For the text-containing cell, return its midpoint in (x, y) coordinate format. 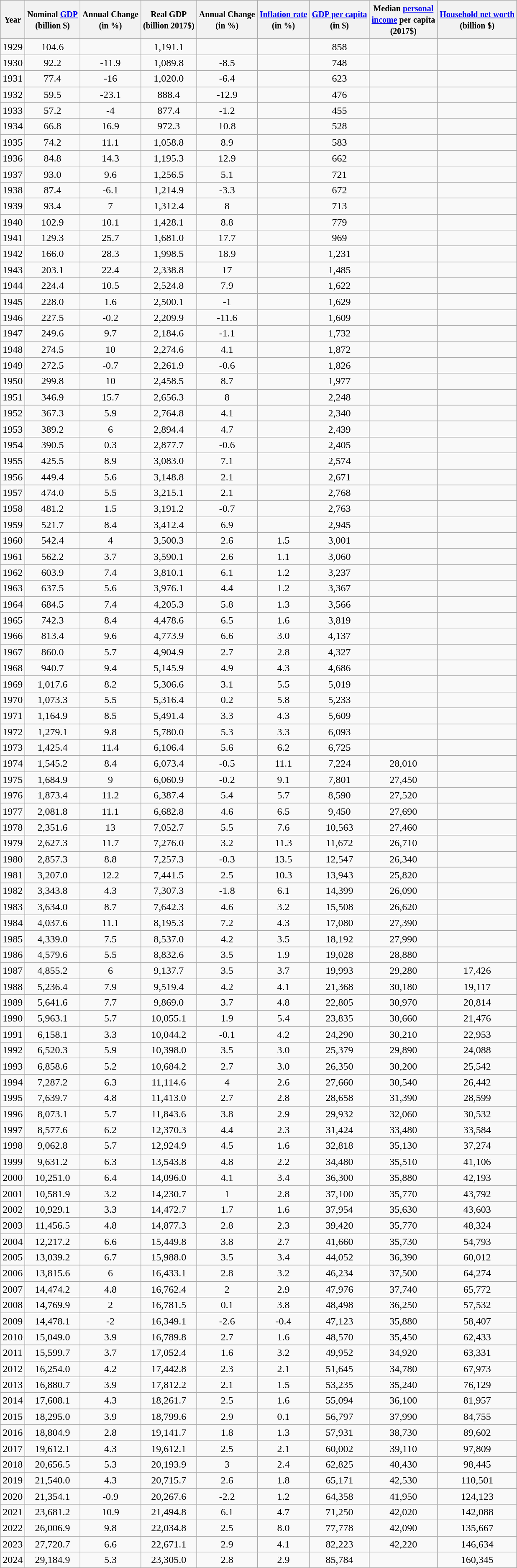
24,290 (340, 1034)
8,832.6 (169, 955)
-0.9 (110, 1496)
26,620 (403, 907)
14,478.1 (53, 1321)
2004 (13, 1242)
23,305.0 (169, 1560)
28,880 (403, 955)
1931 (13, 79)
4.5 (227, 1146)
8.5 (110, 716)
1932 (13, 95)
1,998.5 (169, 254)
-12.9 (227, 95)
5,609 (340, 716)
1945 (13, 302)
11,843.6 (169, 1114)
2009 (13, 1321)
85,784 (340, 1560)
-2 (110, 1321)
65,772 (477, 1289)
1,058.8 (169, 142)
48,498 (340, 1305)
-0.5 (227, 764)
7.6 (284, 827)
12,547 (340, 859)
9.4 (110, 668)
1,622 (340, 286)
8,577.6 (53, 1130)
7.7 (110, 1003)
9,519.4 (169, 986)
0.2 (227, 700)
16,762.4 (169, 1289)
1998 (13, 1146)
1995 (13, 1098)
12,370.3 (169, 1130)
29,184.9 (53, 1560)
18,192 (340, 939)
6,158.1 (53, 1034)
97,809 (477, 1448)
51,645 (340, 1369)
1930 (13, 63)
2008 (13, 1305)
84.8 (53, 158)
1971 (13, 716)
17,052.4 (169, 1353)
1991 (13, 1034)
5,306.6 (169, 684)
15.7 (110, 397)
7,276.0 (169, 843)
24,088 (477, 1050)
3,191.2 (169, 509)
30,200 (403, 1066)
3 (227, 1464)
30,660 (403, 1019)
11,413.0 (169, 1098)
4,327 (340, 652)
1,872 (340, 349)
11.4 (110, 748)
6,060.9 (169, 780)
2,894.4 (169, 429)
2007 (13, 1289)
146,634 (477, 1544)
6,682.8 (169, 811)
27,660 (340, 1082)
1,164.9 (53, 716)
17.7 (227, 238)
1,684.9 (53, 780)
1967 (13, 652)
64,358 (340, 1496)
1948 (13, 349)
17,442.8 (169, 1369)
1968 (13, 668)
1955 (13, 461)
2,405 (340, 445)
-6.4 (227, 79)
142,088 (477, 1512)
2,458.5 (169, 381)
274.5 (53, 349)
813.4 (53, 636)
1972 (13, 732)
2020 (13, 1496)
1985 (13, 939)
-1.1 (227, 334)
60,002 (340, 1448)
2010 (13, 1337)
2,081.8 (53, 811)
18,804.9 (53, 1432)
62,825 (340, 1464)
Median personalincome per capita(2017$) (403, 20)
10,929.1 (53, 1209)
1989 (13, 1003)
11,114.6 (169, 1082)
3,237 (340, 572)
9,062.8 (53, 1146)
2014 (13, 1401)
47,976 (340, 1289)
2017 (13, 1448)
7,441.5 (169, 875)
10,684.2 (169, 1066)
3,207.0 (53, 875)
1946 (13, 318)
14,230.7 (169, 1193)
3,500.3 (169, 541)
20,656.5 (53, 1464)
26,350 (340, 1066)
1992 (13, 1050)
1950 (13, 381)
3,148.8 (169, 477)
1949 (13, 365)
2,768 (340, 493)
1981 (13, 875)
25,379 (340, 1050)
26,090 (403, 891)
36,390 (403, 1257)
2.2 (284, 1162)
13.5 (284, 859)
43,792 (477, 1193)
272.5 (53, 365)
5,316.4 (169, 700)
19,028 (340, 955)
6.7 (110, 1257)
20,267.6 (169, 1496)
3,590.1 (169, 557)
1970 (13, 700)
81,957 (477, 1401)
2,261.9 (169, 365)
10.8 (227, 126)
46,234 (340, 1273)
28.3 (110, 254)
-4 (110, 110)
11.7 (110, 843)
110,501 (477, 1480)
1,485 (340, 270)
64,274 (477, 1273)
1999 (13, 1162)
27,450 (403, 780)
7.2 (227, 923)
17 (227, 270)
2,184.6 (169, 334)
35,240 (403, 1385)
2,248 (340, 397)
3,634.0 (53, 907)
77,778 (340, 1528)
41,660 (340, 1242)
0.3 (110, 445)
1,873.4 (53, 796)
1980 (13, 859)
299.8 (53, 381)
160,345 (477, 1560)
1984 (13, 923)
-1 (227, 302)
32,060 (403, 1114)
11,456.5 (53, 1225)
1976 (13, 796)
1969 (13, 684)
1978 (13, 827)
27,690 (403, 811)
84,755 (477, 1417)
-16 (110, 79)
1947 (13, 334)
1957 (13, 493)
12.2 (110, 875)
748 (340, 63)
31,424 (340, 1130)
4,205.3 (169, 604)
27,520 (403, 796)
25,820 (403, 875)
48,570 (340, 1337)
1963 (13, 588)
76,129 (477, 1385)
16,880.7 (53, 1385)
6,858.6 (53, 1066)
1990 (13, 1019)
1,732 (340, 334)
37,954 (340, 1209)
346.9 (53, 397)
59.5 (53, 95)
42,020 (403, 1512)
10.5 (110, 286)
29,890 (403, 1050)
1983 (13, 907)
1966 (13, 636)
1979 (13, 843)
87.4 (53, 190)
56,797 (340, 1417)
4,478.6 (169, 620)
15,449.8 (169, 1242)
4,037.6 (53, 923)
3,566 (340, 604)
12.9 (227, 158)
20,193.9 (169, 1464)
4.9 (227, 668)
28,658 (340, 1098)
3,367 (340, 588)
22,953 (477, 1034)
1951 (13, 397)
39,110 (403, 1448)
21,368 (340, 986)
57,532 (477, 1305)
1,312.4 (169, 206)
-2.6 (227, 1321)
53,235 (340, 1385)
20,715.7 (169, 1480)
1940 (13, 222)
562.2 (53, 557)
2,500.1 (169, 302)
22,034.8 (169, 1528)
1,195.3 (169, 158)
13,943 (340, 875)
3,083.0 (169, 461)
858 (340, 47)
1,231 (340, 254)
14,472.7 (169, 1209)
11.2 (110, 796)
-3.3 (227, 190)
20,814 (477, 1003)
5,491.4 (169, 716)
34,780 (403, 1369)
102.9 (53, 222)
1973 (13, 748)
41,950 (403, 1496)
9,631.2 (53, 1162)
Inflation rate(in %) (284, 20)
17,426 (477, 970)
-0.4 (284, 1321)
19,141.7 (169, 1432)
2018 (13, 1464)
2021 (13, 1512)
779 (340, 222)
10,251.0 (53, 1178)
2,763 (340, 509)
2024 (13, 1560)
390.5 (53, 445)
10,398.0 (169, 1050)
1,279.1 (53, 732)
38,730 (403, 1432)
2012 (13, 1369)
476 (340, 95)
1.1 (284, 557)
3,819 (340, 620)
135,667 (477, 1528)
2,340 (340, 413)
34,480 (340, 1162)
1,089.8 (169, 63)
33,584 (477, 1130)
742.3 (53, 620)
14,096.0 (169, 1178)
1935 (13, 142)
5,233 (340, 700)
67,973 (477, 1369)
1962 (13, 572)
82,223 (340, 1544)
14,877.3 (169, 1225)
6,520.3 (53, 1050)
2,656.3 (169, 397)
26,442 (477, 1082)
1965 (13, 620)
35,450 (403, 1337)
18,799.6 (169, 1417)
37,740 (403, 1289)
Year (13, 20)
55,094 (340, 1401)
5,780.0 (169, 732)
2,857.3 (53, 859)
367.3 (53, 413)
1,629 (340, 302)
-0.1 (227, 1034)
16,781.5 (169, 1305)
13,543.8 (169, 1162)
27,720.7 (53, 1544)
3,412.4 (169, 525)
63,331 (477, 1353)
860.0 (53, 652)
4,855.2 (53, 970)
481.2 (53, 509)
1,191.1 (169, 47)
3,810.1 (169, 572)
19,117 (477, 986)
2,877.7 (169, 445)
1959 (13, 525)
249.6 (53, 334)
30,970 (403, 1003)
7,801 (340, 780)
583 (340, 142)
5,019 (340, 684)
16,433.1 (169, 1273)
29,932 (340, 1114)
8,073.1 (53, 1114)
4,137 (340, 636)
9.7 (110, 334)
2,764.8 (169, 413)
721 (340, 174)
22,671.1 (169, 1544)
1942 (13, 254)
2,574 (340, 461)
227.5 (53, 318)
2019 (13, 1480)
713 (340, 206)
31,390 (403, 1098)
2,524.8 (169, 286)
7,642.3 (169, 907)
6,106.4 (169, 748)
603.9 (53, 572)
1929 (13, 47)
25.7 (110, 238)
17,608.1 (53, 1401)
4,339.0 (53, 939)
228.0 (53, 302)
2011 (13, 1353)
37,990 (403, 1417)
23,835 (340, 1019)
42,220 (403, 1544)
58,407 (477, 1321)
14,769.9 (53, 1305)
11,672 (340, 843)
684.5 (53, 604)
3,215.1 (169, 493)
1,545.2 (53, 764)
2,627.3 (53, 843)
1953 (13, 429)
1993 (13, 1066)
1,681.0 (169, 238)
42,193 (477, 1178)
28,599 (477, 1098)
43,603 (477, 1209)
10,563 (340, 827)
888.4 (169, 95)
6,725 (340, 748)
623 (340, 79)
19,993 (340, 970)
129.3 (53, 238)
35,510 (403, 1162)
18,261.7 (169, 1401)
10,055.1 (169, 1019)
16.9 (110, 126)
1,425.4 (53, 748)
-1.8 (227, 891)
224.4 (53, 286)
3.1 (227, 684)
9 (110, 780)
77.4 (53, 79)
5,963.1 (53, 1019)
25,542 (477, 1066)
1958 (13, 509)
9.1 (284, 780)
57,931 (340, 1432)
3,001 (340, 541)
1939 (13, 206)
1,977 (340, 381)
16,254.0 (53, 1369)
2000 (13, 1178)
7,307.3 (169, 891)
166.0 (53, 254)
Real GDP(billion 2017$) (169, 20)
3,976.1 (169, 588)
26,710 (403, 843)
32,818 (340, 1146)
28,010 (403, 764)
10.9 (110, 1512)
6.4 (110, 1178)
26,340 (403, 859)
1975 (13, 780)
93.4 (53, 206)
2013 (13, 1385)
1996 (13, 1114)
2.4 (284, 1464)
474.0 (53, 493)
47,123 (340, 1321)
8,537.0 (169, 939)
1956 (13, 477)
542.4 (53, 541)
972.3 (169, 126)
Nominal GDP(billion $) (53, 20)
36,100 (403, 1401)
1997 (13, 1130)
2005 (13, 1257)
15,988.0 (169, 1257)
1952 (13, 413)
2,439 (340, 429)
71,250 (340, 1512)
1986 (13, 955)
2002 (13, 1209)
66.8 (53, 126)
13,039.2 (53, 1257)
2001 (13, 1193)
1,020.0 (169, 79)
5.2 (110, 1066)
-23.1 (110, 95)
18,295.0 (53, 1417)
104.6 (53, 47)
17,812.2 (169, 1385)
54,793 (477, 1242)
877.4 (169, 110)
44,052 (340, 1257)
GDP per capita(in $) (340, 20)
65,171 (340, 1480)
389.2 (53, 429)
74.2 (53, 142)
2,209.9 (169, 318)
34,920 (403, 1353)
6,073.4 (169, 764)
92.2 (53, 63)
27,390 (403, 923)
57.2 (53, 110)
23,681.2 (53, 1512)
17,080 (340, 923)
1,073.3 (53, 700)
35,130 (403, 1146)
15,508 (340, 907)
21,540.0 (53, 1480)
39,420 (340, 1225)
48,324 (477, 1225)
203.1 (53, 270)
14,474.2 (53, 1289)
36,250 (403, 1305)
37,274 (477, 1146)
6.9 (227, 525)
15,599.7 (53, 1353)
9,137.7 (169, 970)
60,012 (477, 1257)
12,924.9 (169, 1146)
30,532 (477, 1114)
637.5 (53, 588)
1933 (13, 110)
2022 (13, 1528)
27,990 (403, 939)
1954 (13, 445)
37,500 (403, 1273)
13 (110, 827)
1960 (13, 541)
455 (340, 110)
27,460 (403, 827)
7,287.2 (53, 1082)
1988 (13, 986)
2003 (13, 1225)
528 (340, 126)
35,730 (403, 1242)
7.5 (110, 939)
1943 (13, 270)
11.3 (284, 843)
1941 (13, 238)
672 (340, 190)
2,671 (340, 477)
1,609 (340, 318)
-0.3 (227, 859)
2,338.8 (169, 270)
662 (340, 158)
9,450 (340, 811)
7,052.7 (169, 827)
8,590 (340, 796)
42,530 (403, 1480)
-8.5 (227, 63)
-2.2 (227, 1496)
1,428.1 (169, 222)
1,826 (340, 365)
36,300 (340, 1178)
37,100 (340, 1193)
1936 (13, 158)
10,044.2 (169, 1034)
5,145.9 (169, 668)
22.4 (110, 270)
7,224 (340, 764)
98,445 (477, 1464)
1 (227, 1193)
33,480 (403, 1130)
49,952 (340, 1353)
6,093 (340, 732)
30,180 (403, 986)
1994 (13, 1082)
8.2 (110, 684)
2006 (13, 1273)
4,579.6 (53, 955)
89,602 (477, 1432)
Household net worth(billion $) (477, 20)
3,060 (340, 557)
41,106 (477, 1162)
10.1 (110, 222)
18.9 (227, 254)
940.7 (53, 668)
7 (110, 206)
7,639.7 (53, 1098)
1964 (13, 604)
15,049.0 (53, 1337)
16,789.8 (169, 1337)
1.7 (227, 1209)
62,433 (477, 1337)
13,815.6 (53, 1273)
1982 (13, 891)
7,257.3 (169, 859)
-1.2 (227, 110)
14,399 (340, 891)
1987 (13, 970)
-11.6 (227, 318)
7.1 (227, 461)
4,904.9 (169, 652)
1934 (13, 126)
2,945 (340, 525)
35,630 (403, 1209)
16,349.1 (169, 1321)
4,686 (340, 668)
30,540 (403, 1082)
4,773.9 (169, 636)
1,256.5 (169, 174)
42,090 (403, 1528)
2015 (13, 1417)
521.7 (53, 525)
22,805 (340, 1003)
21,494.8 (169, 1512)
30,210 (403, 1034)
425.5 (53, 461)
969 (340, 238)
1937 (13, 174)
449.4 (53, 477)
5,641.6 (53, 1003)
26,006.9 (53, 1528)
21,354.1 (53, 1496)
5,236.4 (53, 986)
1944 (13, 286)
124,123 (477, 1496)
-6.1 (110, 190)
21,476 (477, 1019)
10,581.9 (53, 1193)
1974 (13, 764)
1977 (13, 811)
29,280 (403, 970)
8,195.3 (169, 923)
1961 (13, 557)
2,351.6 (53, 827)
1938 (13, 190)
9,869.0 (169, 1003)
14.3 (110, 158)
6,387.4 (169, 796)
12,217.2 (53, 1242)
3,343.8 (53, 891)
40,430 (403, 1464)
2023 (13, 1544)
8.0 (284, 1528)
10.3 (284, 875)
5.1 (227, 174)
1,214.9 (169, 190)
2016 (13, 1432)
2,274.6 (169, 349)
1,017.6 (53, 684)
-11.9 (110, 63)
93.0 (53, 174)
